Detect which cell encompasses the target text, then output its [X, Y] center coordinate. 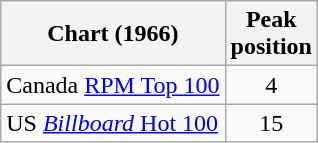
Chart (1966) [113, 34]
Canada RPM Top 100 [113, 85]
Peakposition [271, 34]
15 [271, 123]
4 [271, 85]
US Billboard Hot 100 [113, 123]
